Extract the (X, Y) coordinate from the center of the cell holding the provided text.  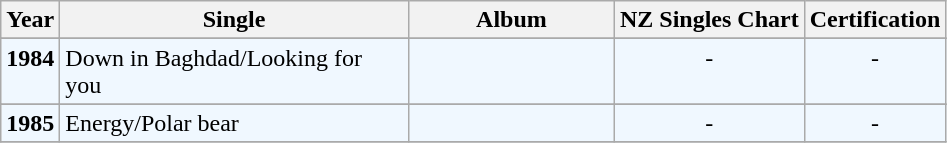
NZ Singles Chart (709, 20)
Year (30, 20)
1985 (30, 123)
Down in Baghdad/Looking for you (234, 72)
Single (234, 20)
Energy/Polar bear (234, 123)
Certification (875, 20)
Album (511, 20)
1984 (30, 72)
